Locate the cell with the specified text and output its [x, y] center coordinate. 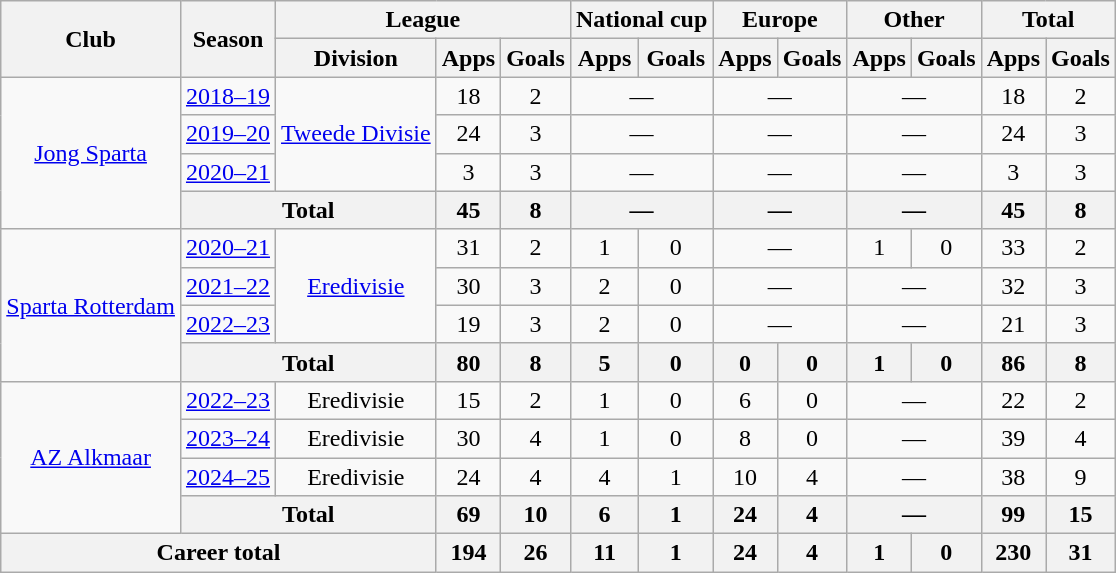
2023–24 [228, 438]
39 [1013, 438]
Tweede Divisie [356, 134]
5 [604, 362]
Other [914, 20]
69 [468, 515]
22 [1013, 400]
99 [1013, 515]
38 [1013, 477]
2024–25 [228, 477]
Division [356, 58]
Season [228, 39]
Club [91, 39]
9 [1081, 477]
2021–22 [228, 286]
2019–20 [228, 134]
33 [1013, 248]
11 [604, 553]
32 [1013, 286]
21 [1013, 324]
League [424, 20]
Jong Sparta [91, 153]
National cup [641, 20]
26 [536, 553]
2018–19 [228, 96]
AZ Alkmaar [91, 457]
194 [468, 553]
19 [468, 324]
Career total [218, 553]
Sparta Rotterdam [91, 305]
80 [468, 362]
86 [1013, 362]
230 [1013, 553]
Europe [780, 20]
